Output the [x, y] coordinate of the center of the cell containing the given text.  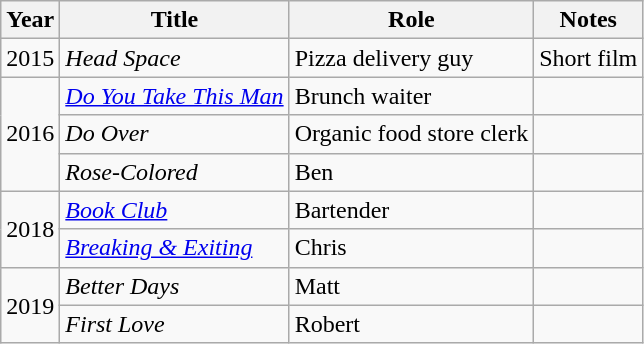
Matt [412, 286]
Organic food store clerk [412, 134]
2018 [30, 229]
Rose-Colored [174, 172]
First Love [174, 324]
Title [174, 20]
Chris [412, 248]
2015 [30, 58]
Robert [412, 324]
Better Days [174, 286]
Ben [412, 172]
Brunch waiter [412, 96]
Role [412, 20]
Pizza delivery guy [412, 58]
Year [30, 20]
Notes [588, 20]
Breaking & Exiting [174, 248]
Do Over [174, 134]
Book Club [174, 210]
Bartender [412, 210]
Short film [588, 58]
2019 [30, 305]
Do You Take This Man [174, 96]
Head Space [174, 58]
2016 [30, 134]
